Locate the cell with the specified text and output its [X, Y] center coordinate. 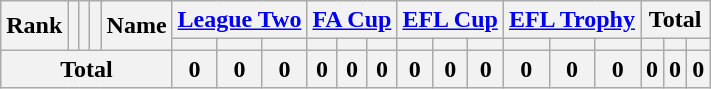
EFL Trophy [572, 20]
FA Cup [352, 20]
League Two [240, 20]
Rank [34, 26]
EFL Cup [450, 20]
Name [136, 26]
